Return the (X, Y) coordinate for the center point of the cell that contains the specified text.  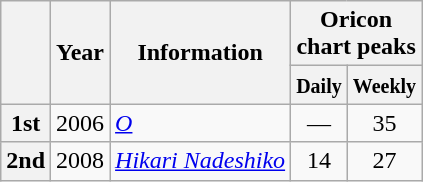
Daily (320, 85)
35 (384, 123)
Hikari Nadeshiko (200, 161)
2nd (26, 161)
— (320, 123)
27 (384, 161)
O (200, 123)
Year (80, 52)
Weekly (384, 85)
14 (320, 161)
2008 (80, 161)
Oricon chart peaks (356, 34)
Information (200, 52)
1st (26, 123)
2006 (80, 123)
